Capture the cell that displays the provided text and extract its (X, Y) central coordinate. 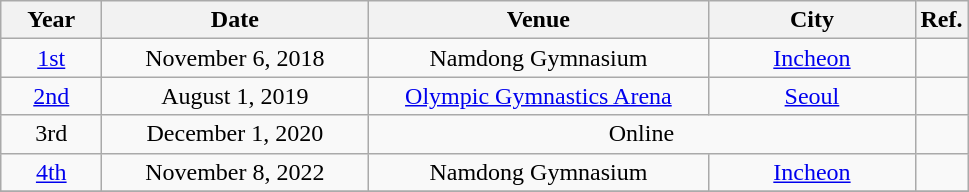
City (812, 20)
Ref. (942, 20)
3rd (52, 134)
1st (52, 58)
4th (52, 172)
Year (52, 20)
2nd (52, 96)
Online (642, 134)
Date (235, 20)
November 8, 2022 (235, 172)
November 6, 2018 (235, 58)
Venue (538, 20)
Seoul (812, 96)
Olympic Gymnastics Arena (538, 96)
August 1, 2019 (235, 96)
December 1, 2020 (235, 134)
